Return [x, y] of the center of cell containing provided text 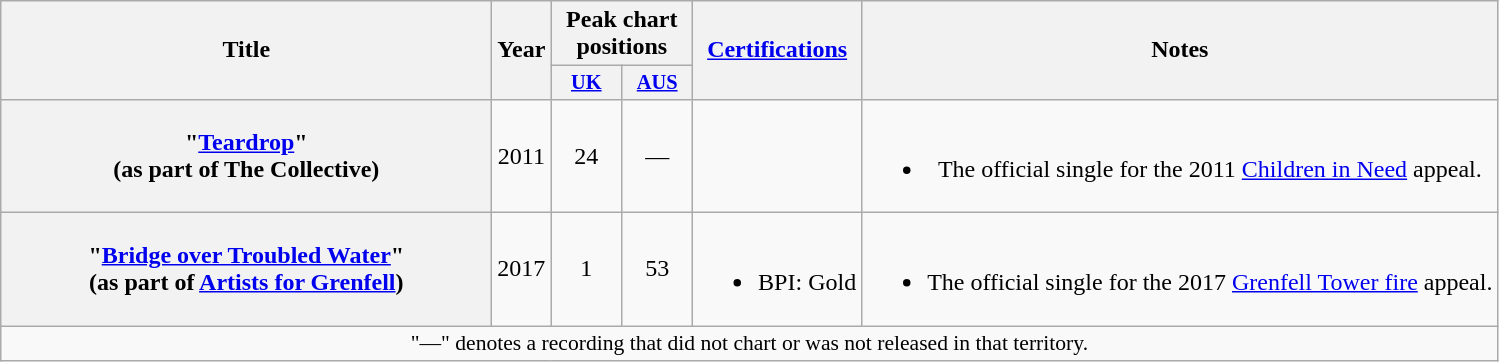
BPI: Gold [778, 270]
The official single for the 2011 Children in Need appeal. [1180, 156]
Year [522, 50]
UK [586, 83]
24 [586, 156]
Notes [1180, 50]
Peak chart positions [622, 34]
Title [246, 50]
The official single for the 2017 Grenfell Tower fire appeal. [1180, 270]
"—" denotes a recording that did not chart or was not released in that territory. [750, 344]
"Teardrop"(as part of The Collective) [246, 156]
"Bridge over Troubled Water"(as part of Artists for Grenfell) [246, 270]
2011 [522, 156]
1 [586, 270]
Certifications [778, 50]
2017 [522, 270]
AUS [658, 83]
— [658, 156]
53 [658, 270]
